From the cell containing the given text, extract its center point as (x, y) coordinate. 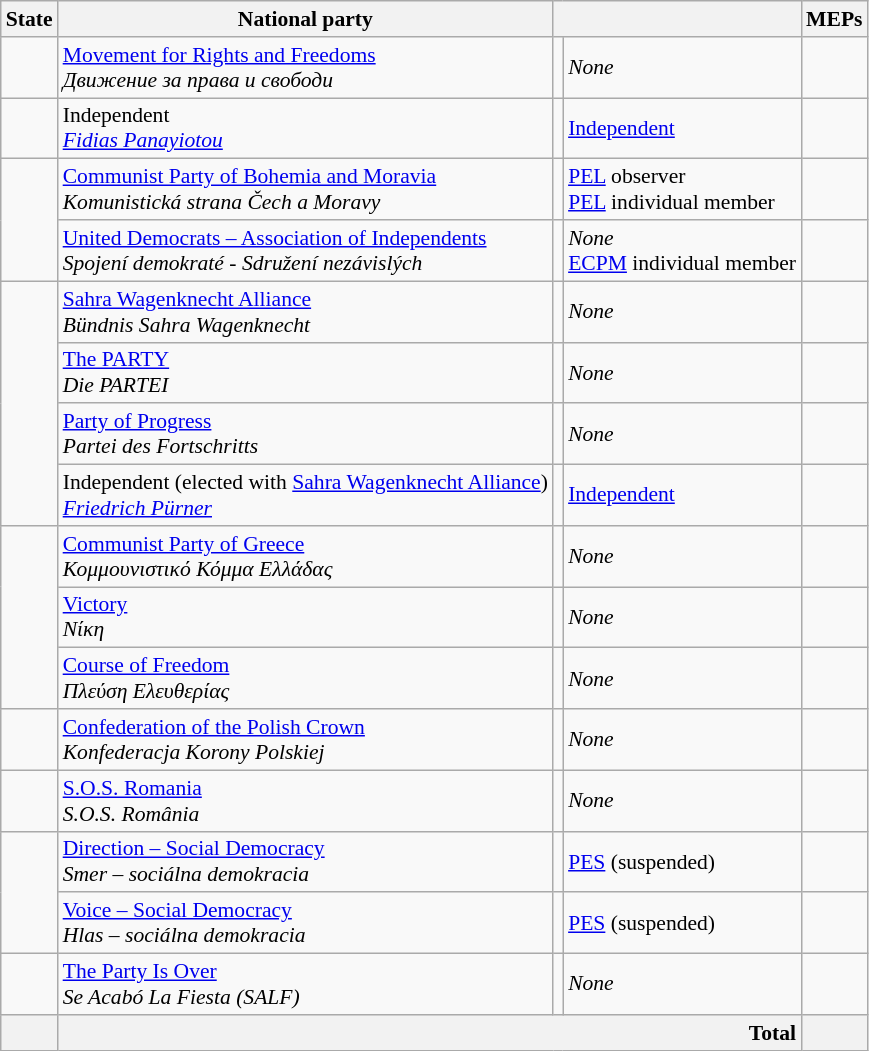
The PARTYDie PARTEI (306, 372)
Confederation of the Polish CrownKonfederacja Korony Polskiej (306, 740)
S.O.S. RomaniaS.O.S. România (306, 800)
Communist Party of Bohemia and MoraviaKomunistická strana Čech a Moravy (306, 190)
PEL observerPEL individual member (682, 190)
IndependentFidias Panayiotou (306, 128)
VictoryΝίκη (306, 618)
Course of FreedomΠλεύση Ελευθερίας (306, 678)
NoneECPM individual member (682, 250)
Communist Party of GreeceΚομμουνιστικό Κόμμα Ελλάδας (306, 556)
Direction – Social DemocracySmer – sociálna demokracia (306, 862)
National party (306, 19)
United Democrats – Association of IndependentsSpojení demokraté - Sdružení nezávislých (306, 250)
Movement for Rights and FreedomsДвижение за права и свободи (306, 68)
MEPs (834, 19)
Party of ProgressPartei des Fortschritts (306, 434)
Sahra Wagenknecht AllianceBündnis Sahra Wagenknecht (306, 312)
State (30, 19)
The Party Is OverSe Acabó La Fiesta (SALF) (306, 984)
Total (430, 1033)
Independent (elected with Sahra Wagenknecht Alliance)Friedrich Pürner (306, 496)
Voice – Social DemocracyHlas – sociálna demokracia (306, 924)
